Pinpoint the cell where the given text exists, returning its (x, y) midpoint coordinate. 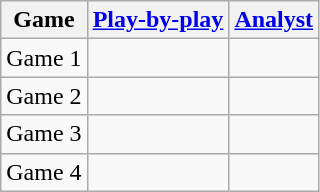
Play-by-play (158, 20)
Game 3 (44, 134)
Game 2 (44, 96)
Game 4 (44, 172)
Game (44, 20)
Game 1 (44, 58)
Analyst (274, 20)
